Determine the [X, Y] coordinate at the center of the cell enclosing the given text.  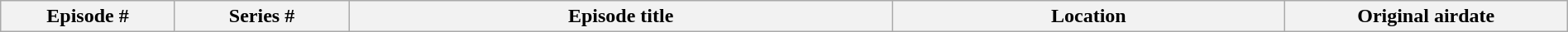
Location [1089, 16]
Episode title [621, 16]
Original airdate [1426, 16]
Episode # [88, 16]
Series # [261, 16]
